Pinpoint the cell where the given text exists, returning its (X, Y) midpoint coordinate. 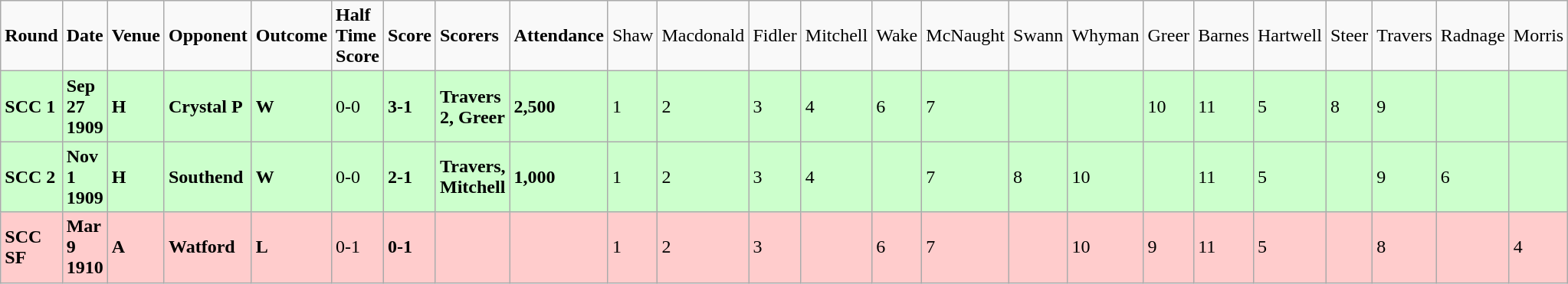
Crystal P (208, 106)
Score (410, 36)
Round (31, 36)
SCC SF (31, 247)
Nov 1 1909 (84, 177)
3-1 (410, 106)
Venue (136, 36)
Opponent (208, 36)
Half Time Score (358, 36)
Southend (208, 177)
McNaught (966, 36)
2,500 (559, 106)
Mar 9 1910 (84, 247)
Barnes (1224, 36)
Swann (1038, 36)
Greer (1169, 36)
Wake (897, 36)
Scorers (472, 36)
Travers (1405, 36)
Radnage (1473, 36)
Sep 27 1909 (84, 106)
SCC 2 (31, 177)
Shaw (632, 36)
SCC 1 (31, 106)
Mitchell (836, 36)
Hartwell (1289, 36)
Travers, Mitchell (472, 177)
Travers 2, Greer (472, 106)
Date (84, 36)
Outcome (291, 36)
Watford (208, 247)
Steer (1349, 36)
Macdonald (704, 36)
1,000 (559, 177)
Whyman (1105, 36)
Fidler (775, 36)
2-1 (410, 177)
A (136, 247)
Attendance (559, 36)
Morris (1538, 36)
L (291, 247)
